Provide the [X, Y] coordinate of the cell's center where the given text is located.  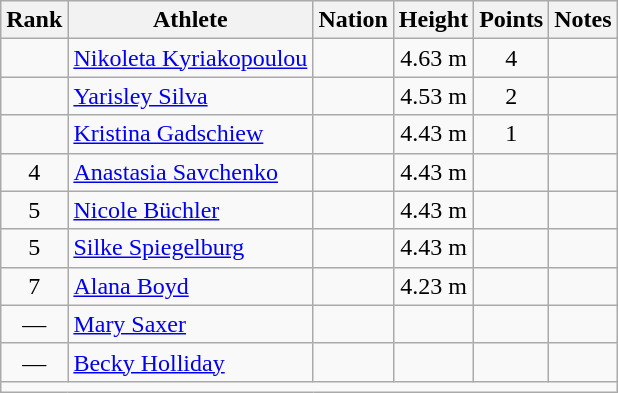
4.23 m [433, 286]
4.53 m [433, 96]
Nation [353, 20]
Rank [34, 20]
Becky Holliday [190, 362]
4.63 m [433, 58]
2 [512, 96]
Notes [583, 20]
Mary Saxer [190, 324]
Kristina Gadschiew [190, 134]
7 [34, 286]
Points [512, 20]
Nicole Büchler [190, 210]
Silke Spiegelburg [190, 248]
1 [512, 134]
Yarisley Silva [190, 96]
Athlete [190, 20]
Height [433, 20]
Nikoleta Kyriakopoulou [190, 58]
Anastasia Savchenko [190, 172]
Alana Boyd [190, 286]
